Return [x, y] of the center of cell containing provided text 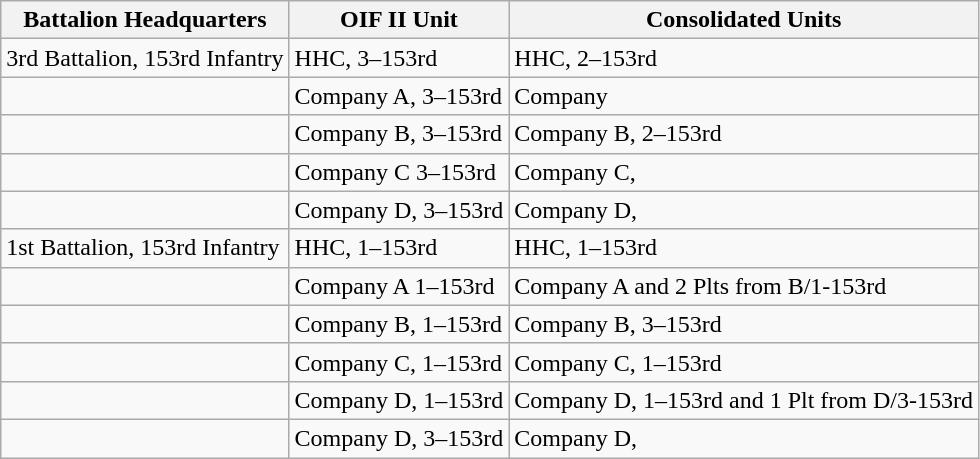
Battalion Headquarters [145, 20]
Company C, [744, 172]
OIF II Unit [399, 20]
Company B, 1–153rd [399, 324]
HHC, 3–153rd [399, 58]
Company D, 1–153rd [399, 400]
Company A and 2 Plts from B/1-153rd [744, 286]
Company B, 2–153rd [744, 134]
1st Battalion, 153rd Infantry [145, 248]
Company D, 1–153rd and 1 Plt from D/3-153rd [744, 400]
Company C 3–153rd [399, 172]
Company [744, 96]
3rd Battalion, 153rd Infantry [145, 58]
HHC, 2–153rd [744, 58]
Company A 1–153rd [399, 286]
Consolidated Units [744, 20]
Company A, 3–153rd [399, 96]
